Provide the [x, y] coordinate of the cell's center where the given text is located.  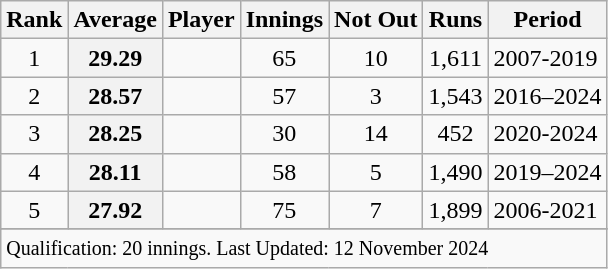
2020-2024 [548, 134]
27.92 [116, 210]
7 [376, 210]
1,490 [456, 172]
2006-2021 [548, 210]
Average [116, 20]
1,899 [456, 210]
2019–2024 [548, 172]
Runs [456, 20]
1 [34, 58]
30 [284, 134]
57 [284, 96]
2007-2019 [548, 58]
Innings [284, 20]
1,543 [456, 96]
28.25 [116, 134]
2016–2024 [548, 96]
452 [456, 134]
58 [284, 172]
1,611 [456, 58]
28.11 [116, 172]
75 [284, 210]
Rank [34, 20]
65 [284, 58]
4 [34, 172]
Qualification: 20 innings. Last Updated: 12 November 2024 [304, 248]
2 [34, 96]
29.29 [116, 58]
10 [376, 58]
28.57 [116, 96]
14 [376, 134]
Not Out [376, 20]
Period [548, 20]
Player [201, 20]
